Determine the [X, Y] coordinate at the center of the cell enclosing the given text.  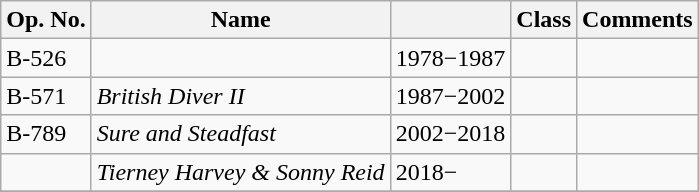
British Diver II [240, 96]
1978−1987 [450, 58]
B-789 [46, 134]
Sure and Steadfast [240, 134]
Tierney Harvey & Sonny Reid [240, 172]
Comments [638, 20]
Name [240, 20]
B-571 [46, 96]
B-526 [46, 58]
2002−2018 [450, 134]
Class [544, 20]
Op. No. [46, 20]
1987−2002 [450, 96]
2018− [450, 172]
